Search for the cell housing the specified text and yield its (x, y) center coordinate. 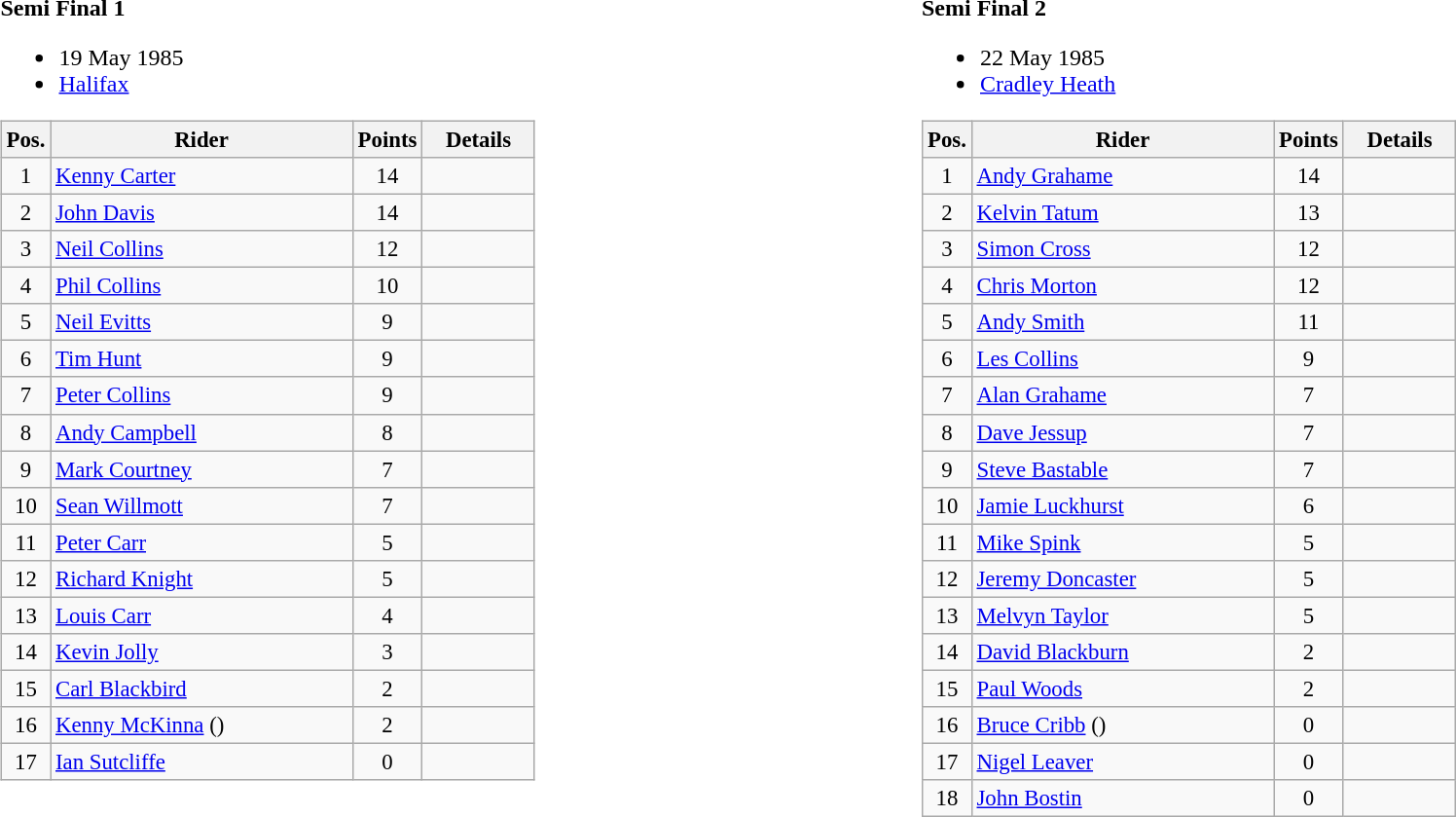
Andy Campbell (202, 432)
Peter Carr (202, 542)
Kelvin Tatum (1123, 212)
Kenny Carter (202, 176)
Neil Collins (202, 249)
Sean Willmott (202, 505)
Mark Courtney (202, 469)
Simon Cross (1123, 249)
Louis Carr (202, 615)
Richard Knight (202, 578)
Kevin Jolly (202, 652)
Jamie Luckhurst (1123, 505)
Andy Smith (1123, 322)
Peter Collins (202, 395)
Jeremy Doncaster (1123, 578)
Tim Hunt (202, 359)
Melvyn Taylor (1123, 615)
Chris Morton (1123, 286)
Carl Blackbird (202, 688)
Ian Sutcliffe (202, 761)
Bruce Cribb () (1123, 725)
Steve Bastable (1123, 469)
Paul Woods (1123, 688)
John Davis (202, 212)
Nigel Leaver (1123, 761)
Andy Grahame (1123, 176)
Dave Jessup (1123, 432)
Mike Spink (1123, 542)
Alan Grahame (1123, 395)
Les Collins (1123, 359)
John Bostin (1123, 798)
Neil Evitts (202, 322)
18 (947, 798)
David Blackburn (1123, 652)
Kenny McKinna () (202, 725)
Phil Collins (202, 286)
